Scan for the cell matching the given text and deliver its (x, y) coordinate at center. 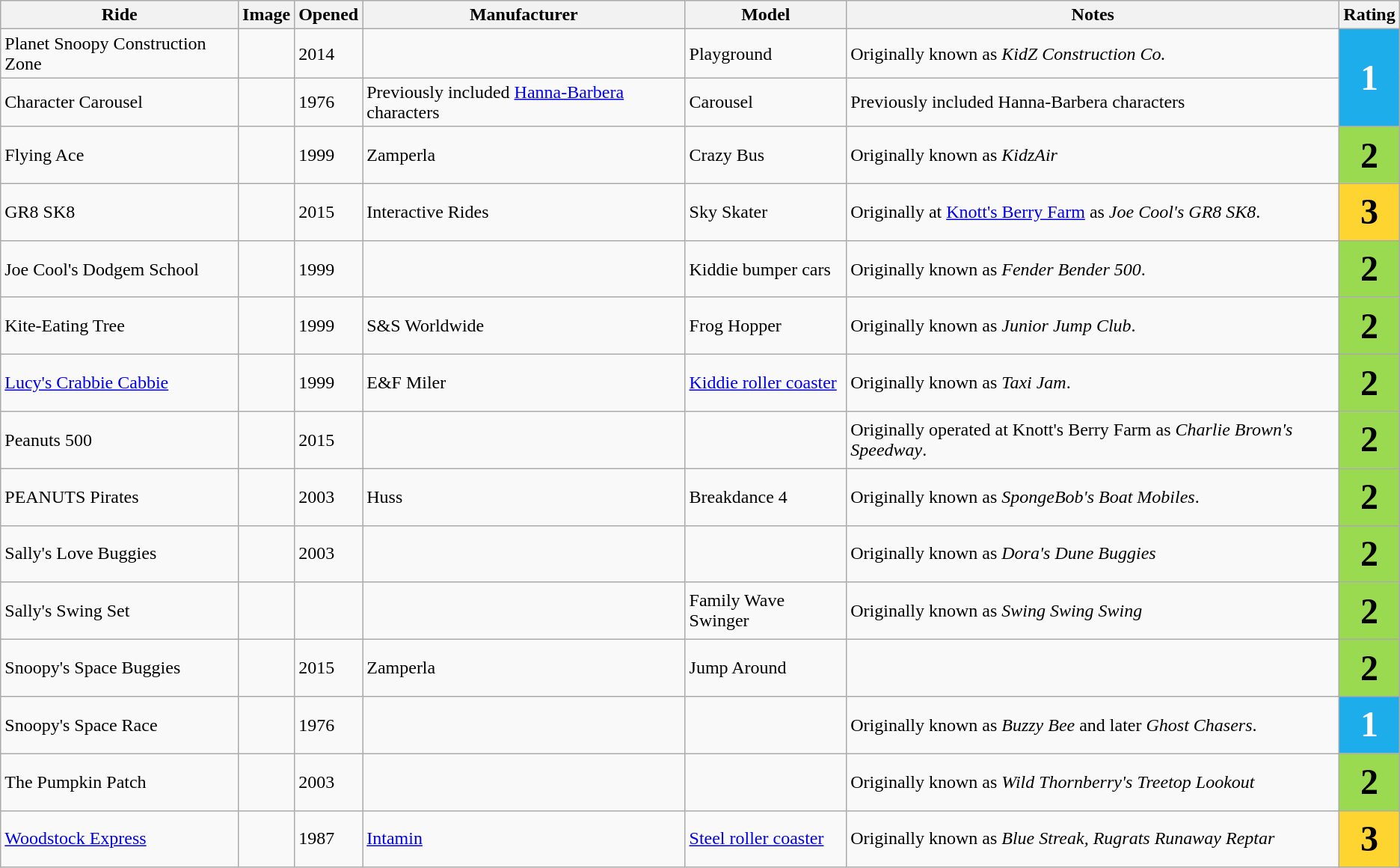
Jump Around (766, 667)
Flying Ace (120, 155)
Peanuts 500 (120, 440)
Crazy Bus (766, 155)
Rating (1369, 15)
Joe Cool's Dodgem School (120, 269)
Snoopy's Space Race (120, 725)
Playground (766, 54)
Huss (524, 497)
2014 (329, 54)
Originally known as Blue Streak, Rugrats Runaway Reptar (1093, 839)
Family Wave Swinger (766, 611)
Originally known as KidzAir (1093, 155)
Frog Hopper (766, 325)
Snoopy's Space Buggies (120, 667)
Ride (120, 15)
Notes (1093, 15)
Originally known as Wild Thornberry's Treetop Lookout (1093, 782)
Planet Snoopy Construction Zone (120, 54)
GR8 SK8 (120, 212)
Kite-Eating Tree (120, 325)
Manufacturer (524, 15)
Opened (329, 15)
Originally operated at Knott's Berry Farm as Charlie Brown's Speedway. (1093, 440)
Originally known as Fender Bender 500. (1093, 269)
Originally known as Swing Swing Swing (1093, 611)
S&S Worldwide (524, 325)
Originally known as SpongeBob's Boat Mobiles. (1093, 497)
Woodstock Express (120, 839)
The Pumpkin Patch (120, 782)
1987 (329, 839)
Sally's Swing Set (120, 611)
Lucy's Crabbie Cabbie (120, 383)
Originally known as Taxi Jam. (1093, 383)
Interactive Rides (524, 212)
Originally known as KidZ Construction Co. (1093, 54)
Steel roller coaster (766, 839)
Breakdance 4 (766, 497)
Originally known as Buzzy Bee and later Ghost Chasers. (1093, 725)
Kiddie bumper cars (766, 269)
Character Carousel (120, 102)
PEANUTS Pirates (120, 497)
Originally known as Junior Jump Club. (1093, 325)
Carousel (766, 102)
Model (766, 15)
Originally at Knott's Berry Farm as Joe Cool's GR8 SK8. (1093, 212)
Intamin (524, 839)
Kiddie roller coaster (766, 383)
E&F Miler (524, 383)
Image (266, 15)
Originally known as Dora's Dune Buggies (1093, 554)
Sally's Love Buggies (120, 554)
Sky Skater (766, 212)
